Return [x, y] of the center of cell containing provided text 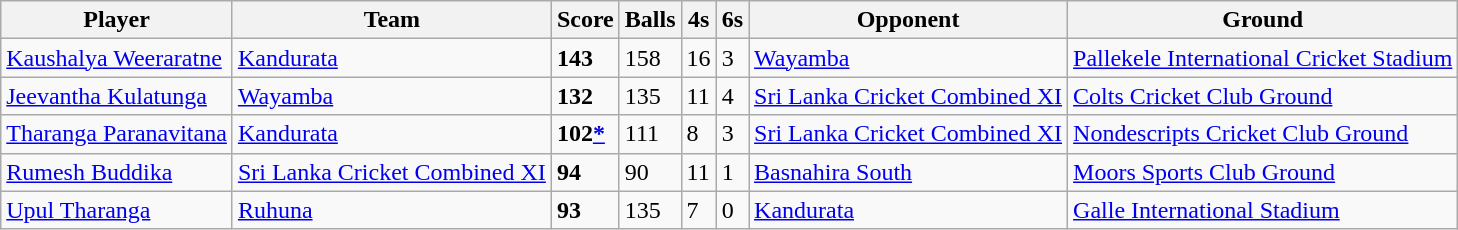
16 [698, 58]
6s [732, 20]
102* [585, 134]
4 [732, 96]
90 [650, 172]
132 [585, 96]
Tharanga Paranavitana [117, 134]
Opponent [908, 20]
Jeevantha Kulatunga [117, 96]
Player [117, 20]
Galle International Stadium [1263, 210]
143 [585, 58]
Rumesh Buddika [117, 172]
Pallekele International Cricket Stadium [1263, 58]
7 [698, 210]
Balls [650, 20]
Ground [1263, 20]
1 [732, 172]
Ruhuna [392, 210]
Nondescripts Cricket Club Ground [1263, 134]
Basnahira South [908, 172]
Team [392, 20]
94 [585, 172]
158 [650, 58]
8 [698, 134]
Upul Tharanga [117, 210]
4s [698, 20]
111 [650, 134]
0 [732, 210]
Moors Sports Club Ground [1263, 172]
Score [585, 20]
93 [585, 210]
Colts Cricket Club Ground [1263, 96]
Kaushalya Weeraratne [117, 58]
